Pinpoint the cell where the given text exists, returning its [x, y] midpoint coordinate. 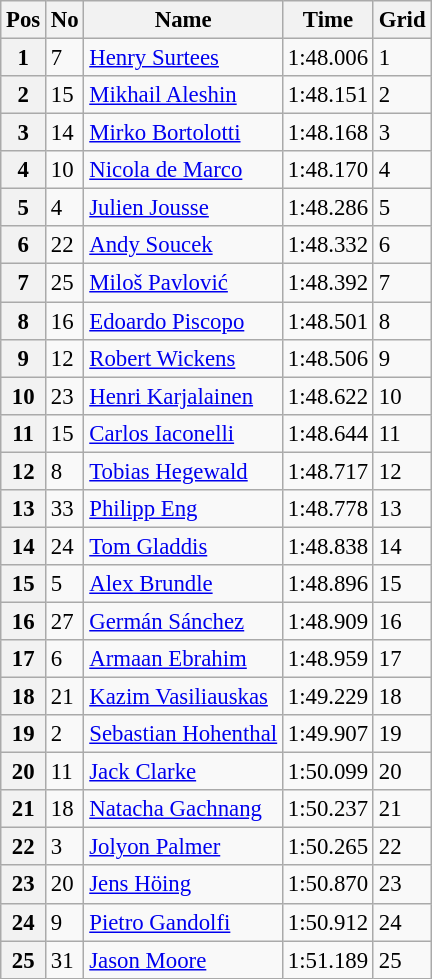
Pietro Gandolfi [184, 922]
1:48.286 [328, 208]
Nicola de Marco [184, 170]
1:48.778 [328, 509]
Alex Brundle [184, 584]
1:51.189 [328, 960]
27 [65, 621]
33 [65, 509]
Edoardo Piscopo [184, 321]
1:48.168 [328, 133]
1:48.392 [328, 283]
Carlos Iaconelli [184, 433]
Name [184, 20]
Armaan Ebrahim [184, 659]
1:48.622 [328, 396]
1:48.170 [328, 170]
1:48.717 [328, 471]
1:48.909 [328, 621]
1:49.229 [328, 697]
1:50.237 [328, 809]
Pos [24, 20]
Tom Gladdis [184, 546]
1:50.099 [328, 772]
1:48.332 [328, 245]
1:48.838 [328, 546]
Germán Sánchez [184, 621]
Sebastian Hohenthal [184, 734]
Henri Karjalainen [184, 396]
1:48.959 [328, 659]
No [65, 20]
Kazim Vasiliauskas [184, 697]
Andy Soucek [184, 245]
Jens Höing [184, 885]
Philipp Eng [184, 509]
1:50.912 [328, 922]
Julien Jousse [184, 208]
1:50.265 [328, 847]
1:48.644 [328, 433]
1:48.151 [328, 95]
Henry Surtees [184, 58]
1:48.501 [328, 321]
1:50.870 [328, 885]
Time [328, 20]
31 [65, 960]
Natacha Gachnang [184, 809]
Robert Wickens [184, 358]
Jason Moore [184, 960]
1:49.907 [328, 734]
1:48.896 [328, 584]
Jack Clarke [184, 772]
Mirko Bortolotti [184, 133]
Mikhail Aleshin [184, 95]
Miloš Pavlović [184, 283]
1:48.006 [328, 58]
1:48.506 [328, 358]
Tobias Hegewald [184, 471]
Grid [402, 20]
Jolyon Palmer [184, 847]
